Locate the cell with the specified text and output its (X, Y) center coordinate. 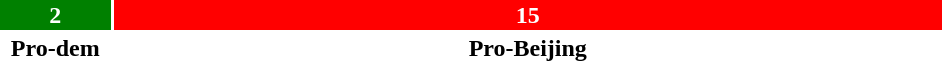
15 (528, 15)
2 (56, 15)
